Find where the given text appears and provide that cell's center as (x, y) coordinate. 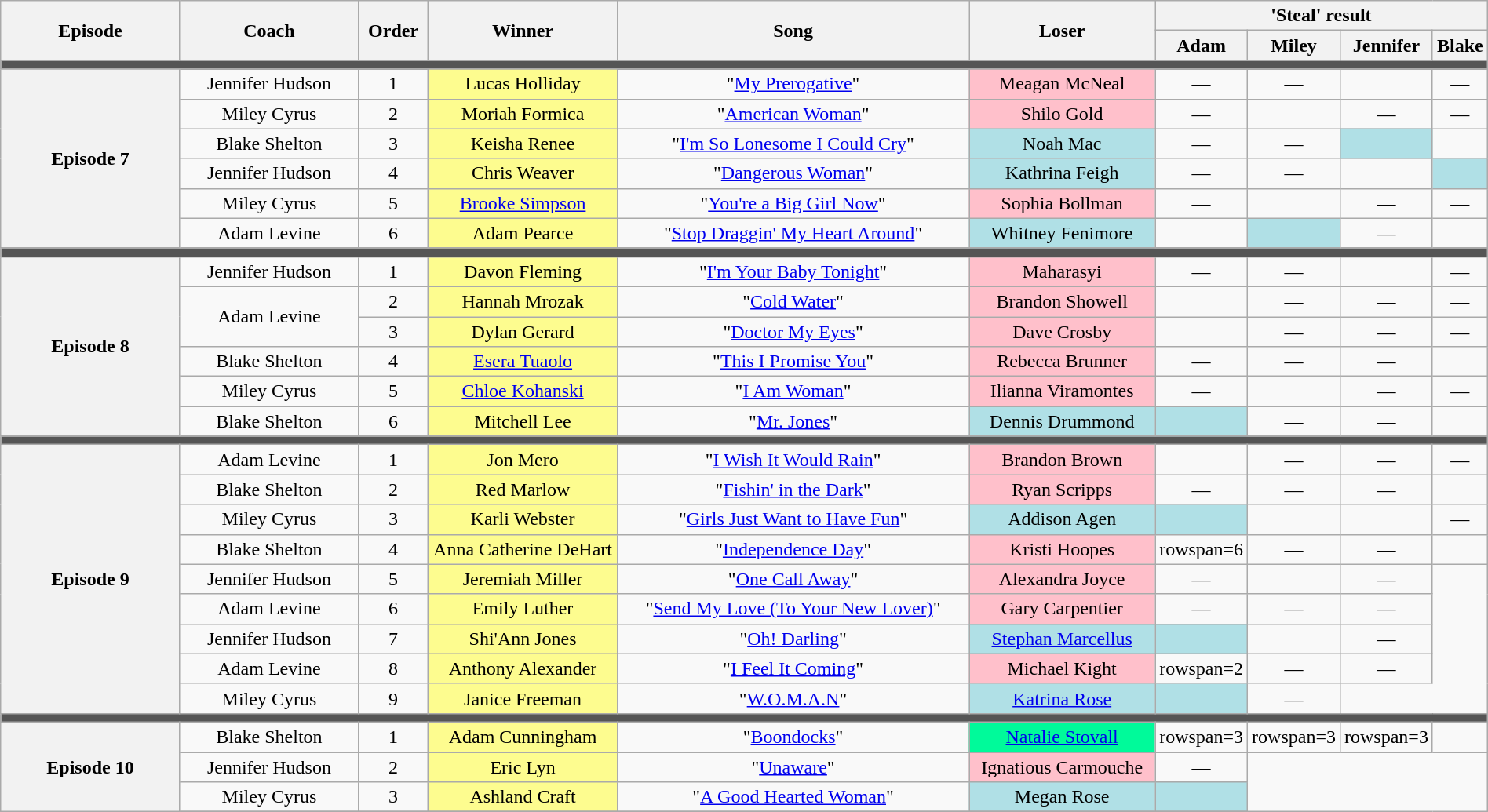
"My Prerogative" (793, 84)
"Girls Just Want to Have Fun" (793, 519)
"Unaware" (793, 766)
Keisha Renee (523, 144)
Ilianna Viramontes (1063, 391)
Episode 8 (91, 346)
Hannah Mrozak (523, 301)
Sophia Bollman (1063, 203)
Karli Webster (523, 519)
"Cold Water" (793, 301)
Addison Agen (1063, 519)
Order (394, 31)
Janice Freeman (523, 698)
"I Wish It Would Rain" (793, 460)
Noah Mac (1063, 144)
Dave Crosby (1063, 332)
Anna Catherine DeHart (523, 549)
Jennifer (1386, 46)
Gary Carpentier (1063, 609)
Emily Luther (523, 609)
Brooke Simpson (523, 203)
"Doctor My Eyes" (793, 332)
"Send My Love (To Your New Lover)" (793, 609)
Lucas Holliday (523, 84)
"Independence Day" (793, 549)
rowspan=6 (1202, 549)
"Boondocks" (793, 737)
"I Feel It Coming" (793, 668)
Blake (1460, 46)
Coach (268, 31)
"Dangerous Woman" (793, 173)
Moriah Formica (523, 114)
9 (394, 698)
Esera Tuaolo (523, 362)
Red Marlow (523, 490)
Kathrina Feigh (1063, 173)
Brandon Brown (1063, 460)
Whitney Fenimore (1063, 233)
Michael Kight (1063, 668)
Miley (1294, 46)
Loser (1063, 31)
Megan Rose (1063, 797)
Jeremiah Miller (523, 579)
Adam Pearce (523, 233)
Davon Fleming (523, 271)
Jon Mero (523, 460)
Chloe Kohanski (523, 391)
Eric Lyn (523, 766)
"A Good Hearted Woman" (793, 797)
"This I Promise You" (793, 362)
Meagan McNeal (1063, 84)
Adam (1202, 46)
Katrina Rose (1063, 698)
rowspan=2 (1202, 668)
"Fishin' in the Dark" (793, 490)
"American Woman" (793, 114)
Shilo Gold (1063, 114)
"I Am Woman" (793, 391)
Stephan Marcellus (1063, 639)
'Steal' result (1322, 16)
Episode (91, 31)
8 (394, 668)
Anthony Alexander (523, 668)
Dylan Gerard (523, 332)
"Stop Draggin' My Heart Around" (793, 233)
Shi'Ann Jones (523, 639)
Winner (523, 31)
"I'm So Lonesome I Could Cry" (793, 144)
7 (394, 639)
Song (793, 31)
Dennis Drummond (1063, 421)
Adam Cunningham (523, 737)
Chris Weaver (523, 173)
Brandon Showell (1063, 301)
Kristi Hoopes (1063, 549)
Mitchell Lee (523, 421)
"One Call Away" (793, 579)
Episode 10 (91, 766)
"Oh! Darling" (793, 639)
Maharasyi (1063, 271)
Episode 9 (91, 579)
Rebecca Brunner (1063, 362)
Ryan Scripps (1063, 490)
"W.O.M.A.N" (793, 698)
"Mr. Jones" (793, 421)
"You're a Big Girl Now" (793, 203)
Alexandra Joyce (1063, 579)
"I'm Your Baby Tonight" (793, 271)
Ignatious Carmouche (1063, 766)
Ashland Craft (523, 797)
Episode 7 (91, 158)
Natalie Stovall (1063, 737)
